Detect which cell encompasses the target text, then output its [X, Y] center coordinate. 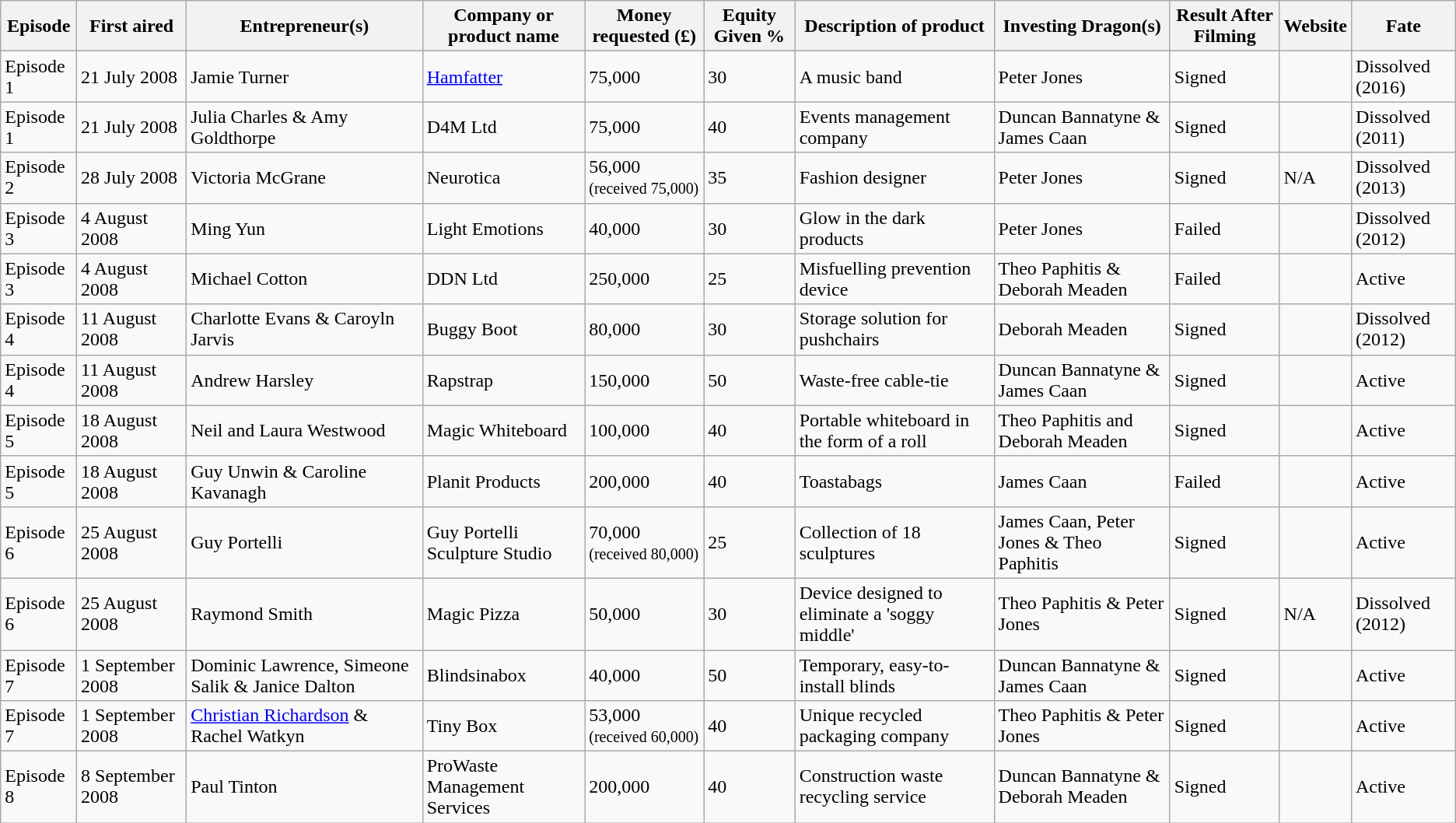
Equity Given % [750, 26]
250,000 [644, 278]
Company or product name [504, 26]
Charlotte Evans & Caroyln Jarvis [305, 330]
Toastabags [894, 481]
Glow in the dark products [894, 229]
DDN Ltd [504, 278]
Website [1315, 26]
Misfuelling prevention device [894, 278]
35 [750, 177]
Episode 8 [39, 787]
Fashion designer [894, 177]
Episode [39, 26]
Magic Pizza [504, 614]
Planit Products [504, 481]
Paul Tinton [305, 787]
Entrepreneur(s) [305, 26]
Waste-free cable-tie [894, 380]
Hamfatter [504, 76]
Magic Whiteboard [504, 431]
Rapstrap [504, 380]
ProWaste Management Services [504, 787]
Deborah Meaden [1082, 330]
Events management company [894, 128]
70,000 (received 80,000) [644, 542]
Description of product [894, 26]
Investing Dragon(s) [1082, 26]
D4M Ltd [504, 128]
Collection of 18 sculptures [894, 542]
50,000 [644, 614]
80,000 [644, 330]
Light Emotions [504, 229]
Jamie Turner [305, 76]
Episode 2 [39, 177]
Theo Paphitis and Deborah Meaden [1082, 431]
Christian Richardson & Rachel Watkyn [305, 727]
150,000 [644, 380]
Theo Paphitis & Deborah Meaden [1082, 278]
James Caan, Peter Jones & Theo Paphitis [1082, 542]
Dissolved (2013) [1403, 177]
Temporary, easy-to-install blinds [894, 675]
Ming Yun [305, 229]
Fate [1403, 26]
James Caan [1082, 481]
Guy Portelli [305, 542]
56,000 (received 75,000) [644, 177]
Guy Unwin & Caroline Kavanagh [305, 481]
Duncan Bannatyne & Deborah Meaden [1082, 787]
Michael Cotton [305, 278]
28 July 2008 [132, 177]
Unique recycled packaging company [894, 727]
Result After Filming [1224, 26]
First aired [132, 26]
Victoria McGrane [305, 177]
Tiny Box [504, 727]
Dominic Lawrence, Simeone Salik & Janice Dalton [305, 675]
Raymond Smith [305, 614]
Money requested (£) [644, 26]
Construction waste recycling service [894, 787]
Dissolved (2011) [1403, 128]
Guy Portelli Sculpture Studio [504, 542]
Dissolved (2016) [1403, 76]
53,000(received 60,000) [644, 727]
Neil and Laura Westwood [305, 431]
Storage solution for pushchairs [894, 330]
Blindsinabox [504, 675]
Portable whiteboard in the form of a roll [894, 431]
A music band [894, 76]
Andrew Harsley [305, 380]
Buggy Boot [504, 330]
100,000 [644, 431]
Neurotica [504, 177]
8 September 2008 [132, 787]
Device designed to eliminate a 'soggy middle' [894, 614]
Julia Charles & Amy Goldthorpe [305, 128]
